For the text-containing cell, return its midpoint in [x, y] coordinate format. 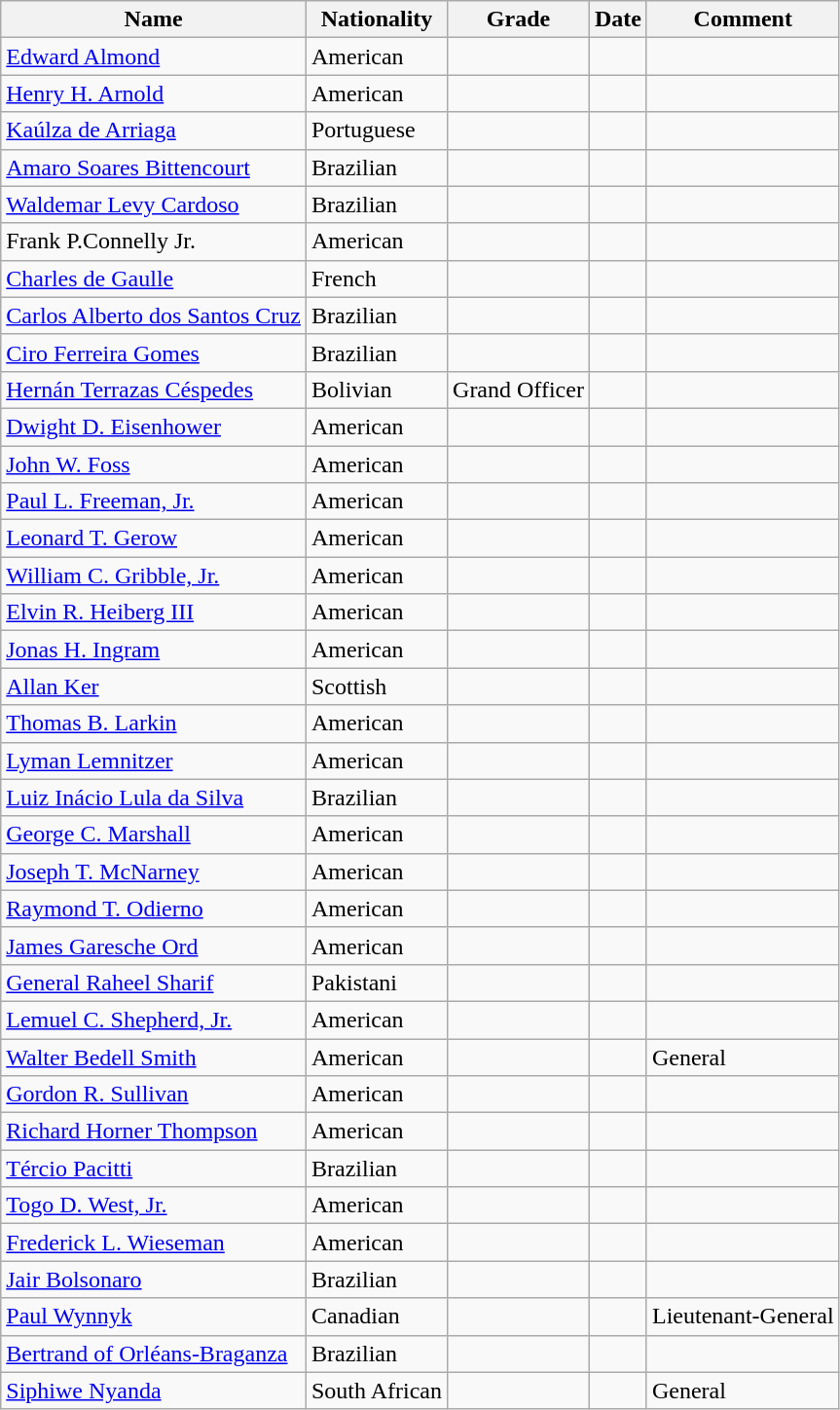
George C. Marshall [154, 835]
Paul Wynnyk [154, 1317]
Leonard T. Gerow [154, 538]
Elvin R. Heiberg III [154, 612]
Carlos Alberto dos Santos Cruz [154, 315]
Togo D. West, Jr. [154, 1206]
Canadian [376, 1317]
Paul L. Freeman, Jr. [154, 501]
Luiz Inácio Lula da Silva [154, 798]
Jonas H. Ingram [154, 649]
Hernán Terrazas Céspedes [154, 390]
Thomas B. Larkin [154, 724]
John W. Foss [154, 464]
Kaúlza de Arriaga [154, 130]
Waldemar Levy Cardoso [154, 204]
Scottish [376, 686]
Henry H. Arnold [154, 93]
Comment [743, 19]
Name [154, 19]
Nationality [376, 19]
Raymond T. Odierno [154, 909]
South African [376, 1391]
Bolivian [376, 390]
Edward Almond [154, 56]
Dwight D. Eisenhower [154, 427]
General Raheel Sharif [154, 983]
Gordon R. Sullivan [154, 1095]
Frank P.Connelly Jr. [154, 241]
Charles de Gaulle [154, 278]
Bertrand of Orléans-Braganza [154, 1354]
Tércio Pacitti [154, 1169]
French [376, 278]
Richard Horner Thompson [154, 1132]
Portuguese [376, 130]
Allan Ker [154, 686]
Walter Bedell Smith [154, 1057]
Grand Officer [519, 390]
Siphiwe Nyanda [154, 1391]
Joseph T. McNarney [154, 872]
Frederick L. Wieseman [154, 1243]
Grade [519, 19]
Amaro Soares Bittencourt [154, 167]
Lemuel C. Shepherd, Jr. [154, 1020]
Jair Bolsonaro [154, 1280]
Lieutenant-General [743, 1317]
Ciro Ferreira Gomes [154, 352]
William C. Gribble, Jr. [154, 575]
Lyman Lemnitzer [154, 761]
Pakistani [376, 983]
James Garesche Ord [154, 946]
Date [617, 19]
